Find where the given text appears and provide that cell's center as [X, Y] coordinate. 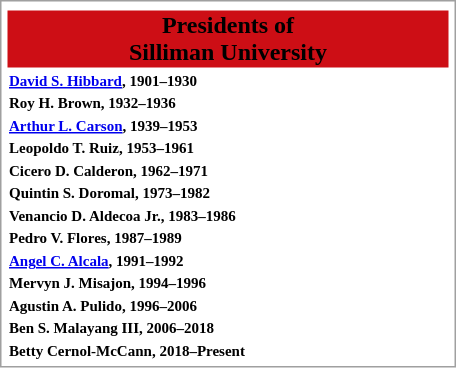
Presidents of Silliman University [228, 38]
Betty Cernol-McCann, 2018–Present [228, 350]
David S. Hibbard, 1901–1930 [228, 80]
Agustin A. Pulido, 1996–2006 [228, 306]
Angel C. Alcala, 1991–1992 [228, 260]
Leopoldo T. Ruiz, 1953–1961 [228, 148]
Pedro V. Flores, 1987–1989 [228, 238]
Quintin S. Doromal, 1973–1982 [228, 193]
Arthur L. Carson, 1939–1953 [228, 126]
Ben S. Malayang III, 2006–2018 [228, 328]
Roy H. Brown, 1932–1936 [228, 103]
Cicero D. Calderon, 1962–1971 [228, 170]
Mervyn J. Misajon, 1994–1996 [228, 283]
Venancio D. Aldecoa Jr., 1983–1986 [228, 216]
